From the cell containing the given text, extract its center point as (x, y) coordinate. 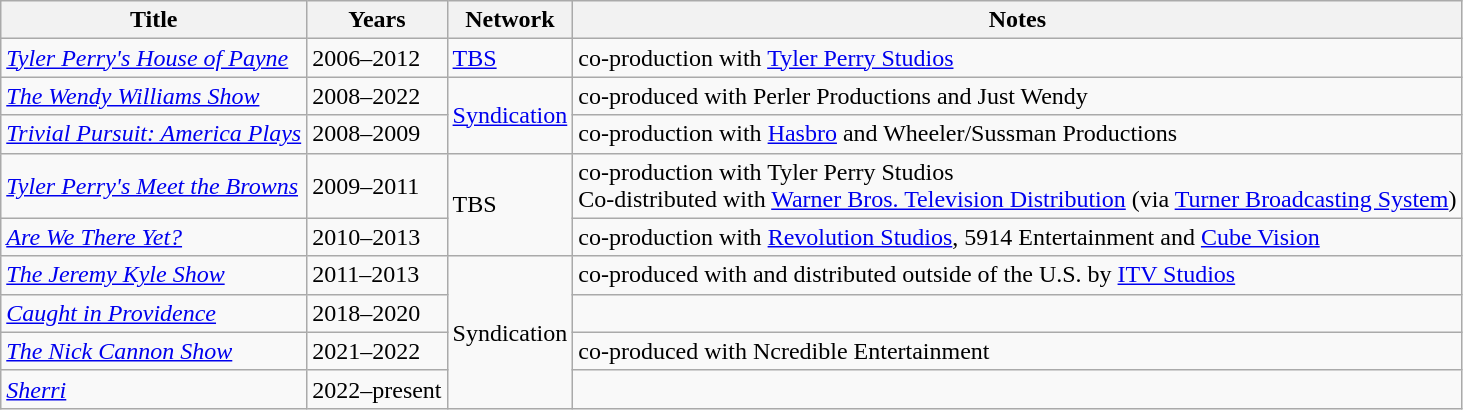
co-production with Tyler Perry StudiosCo-distributed with Warner Bros. Television Distribution (via Turner Broadcasting System) (1018, 186)
co-production with Tyler Perry Studios (1018, 58)
2021–2022 (377, 351)
2010–2013 (377, 237)
2009–2011 (377, 186)
co-produced with Ncredible Entertainment (1018, 351)
co-produced with Perler Productions and Just Wendy (1018, 96)
Notes (1018, 20)
2022–present (377, 389)
2006–2012 (377, 58)
Trivial Pursuit: America Plays (154, 134)
Title (154, 20)
co-production with Hasbro and Wheeler/Sussman Productions (1018, 134)
The Nick Cannon Show (154, 351)
Tyler Perry's Meet the Browns (154, 186)
Caught in Providence (154, 313)
co-produced with and distributed outside of the U.S. by ITV Studios (1018, 275)
Sherri (154, 389)
2008–2009 (377, 134)
The Wendy Williams Show (154, 96)
Are We There Yet? (154, 237)
2008–2022 (377, 96)
Network (510, 20)
2018–2020 (377, 313)
2011–2013 (377, 275)
Tyler Perry's House of Payne (154, 58)
Years (377, 20)
The Jeremy Kyle Show (154, 275)
co-production with Revolution Studios, 5914 Entertainment and Cube Vision (1018, 237)
